Output the [x, y] coordinate of the center of the cell containing the given text.  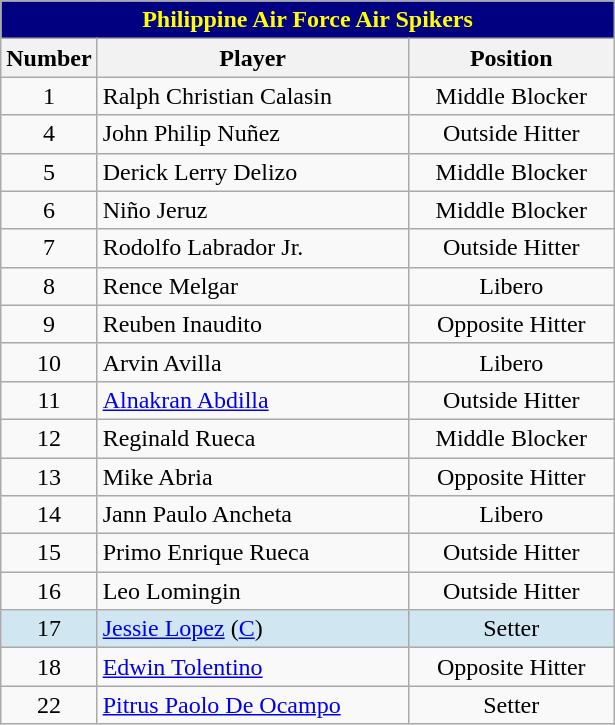
13 [49, 477]
Primo Enrique Rueca [252, 553]
9 [49, 324]
Player [252, 58]
Rence Melgar [252, 286]
16 [49, 591]
Rodolfo Labrador Jr. [252, 248]
18 [49, 667]
Niño Jeruz [252, 210]
Reginald Rueca [252, 438]
10 [49, 362]
Reuben Inaudito [252, 324]
Number [49, 58]
4 [49, 134]
Arvin Avilla [252, 362]
17 [49, 629]
1 [49, 96]
Derick Lerry Delizo [252, 172]
7 [49, 248]
John Philip Nuñez [252, 134]
Philippine Air Force Air Spikers [308, 20]
6 [49, 210]
Leo Lomingin [252, 591]
Pitrus Paolo De Ocampo [252, 705]
Mike Abria [252, 477]
5 [49, 172]
11 [49, 400]
22 [49, 705]
Jessie Lopez (C) [252, 629]
8 [49, 286]
Jann Paulo Ancheta [252, 515]
14 [49, 515]
12 [49, 438]
Position [511, 58]
Ralph Christian Calasin [252, 96]
Alnakran Abdilla [252, 400]
15 [49, 553]
Edwin Tolentino [252, 667]
